Determine the [x, y] coordinate at the center of the cell enclosing the given text.  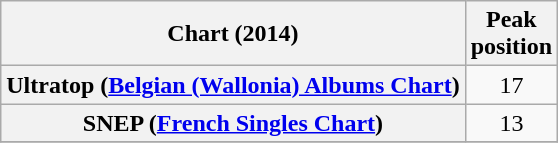
Chart (2014) [233, 34]
Peakposition [511, 34]
Ultratop (Belgian (Wallonia) Albums Chart) [233, 85]
13 [511, 123]
17 [511, 85]
SNEP (French Singles Chart) [233, 123]
